Detect which cell encompasses the target text, then output its (x, y) center coordinate. 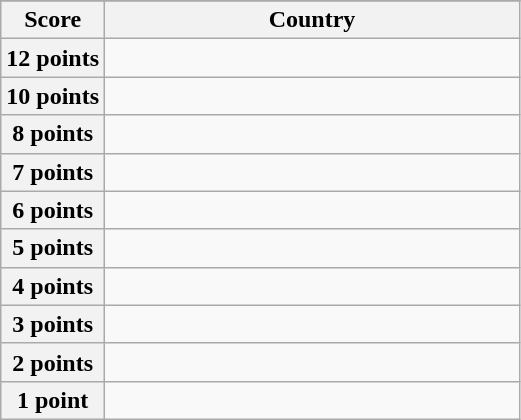
8 points (53, 134)
2 points (53, 362)
3 points (53, 324)
10 points (53, 96)
Country (312, 20)
1 point (53, 400)
Score (53, 20)
12 points (53, 58)
4 points (53, 286)
6 points (53, 210)
5 points (53, 248)
7 points (53, 172)
